Identify which cell holds the provided text, then report its [X, Y] central coordinate. 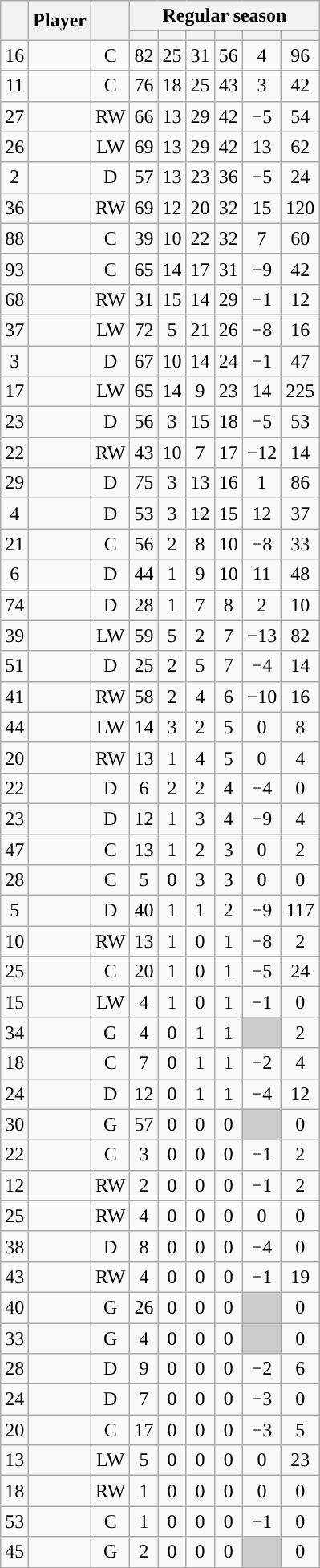
66 [144, 116]
Regular season [225, 16]
54 [300, 116]
41 [14, 697]
−13 [261, 636]
−10 [261, 697]
93 [14, 269]
67 [144, 360]
58 [144, 697]
68 [14, 299]
96 [300, 55]
76 [144, 86]
34 [14, 1033]
86 [300, 483]
51 [14, 666]
88 [14, 238]
59 [144, 636]
38 [14, 1246]
120 [300, 208]
19 [300, 1277]
27 [14, 116]
−12 [261, 453]
75 [144, 483]
74 [14, 605]
62 [300, 147]
60 [300, 238]
45 [14, 1552]
117 [300, 911]
72 [144, 330]
30 [14, 1124]
225 [300, 392]
Player [60, 21]
48 [300, 575]
